Output the (X, Y) coordinate of the center of the cell containing the given text.  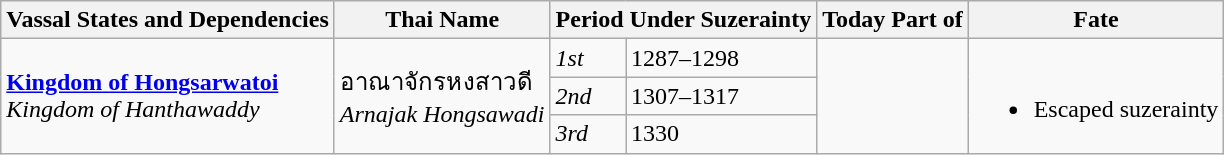
Fate (1096, 20)
Kingdom of HongsarwatoiKingdom of Hanthawaddy (168, 96)
Thai Name (442, 20)
Vassal States and Dependencies (168, 20)
Period Under Suzerainty (684, 20)
3rd (588, 134)
1307–1317 (722, 96)
1330 (722, 134)
อาณาจักรหงสาวดีArnajak Hongsawadi (442, 96)
Escaped suzerainty (1096, 96)
1287–1298 (722, 58)
Today Part of (893, 20)
1st (588, 58)
2nd (588, 96)
